From the cell containing the given text, extract its center point as [X, Y] coordinate. 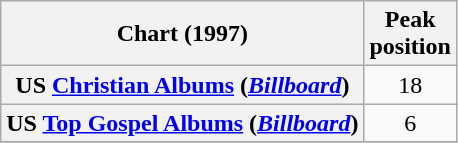
6 [410, 123]
US Christian Albums (Billboard) [182, 85]
Chart (1997) [182, 34]
18 [410, 85]
US Top Gospel Albums (Billboard) [182, 123]
Peakposition [410, 34]
